From the cell containing the given text, extract its center point as (x, y) coordinate. 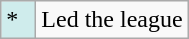
Led the league (112, 20)
* (18, 20)
